Pinpoint the cell where the given text exists, returning its [x, y] midpoint coordinate. 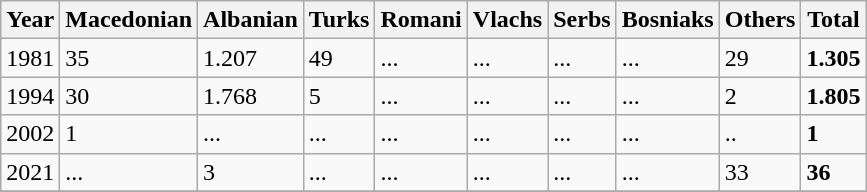
2002 [30, 134]
36 [834, 172]
Albanian [251, 20]
Bosniaks [668, 20]
1.305 [834, 58]
1.207 [251, 58]
Romani [421, 20]
Serbs [582, 20]
1.768 [251, 96]
Vlachs [507, 20]
30 [129, 96]
Year [30, 20]
1981 [30, 58]
2021 [30, 172]
49 [339, 58]
Others [760, 20]
35 [129, 58]
Total [834, 20]
1.805 [834, 96]
5 [339, 96]
.. [760, 134]
33 [760, 172]
29 [760, 58]
Macedonian [129, 20]
Turks [339, 20]
2 [760, 96]
1994 [30, 96]
3 [251, 172]
